Search for the cell housing the specified text and yield its (x, y) center coordinate. 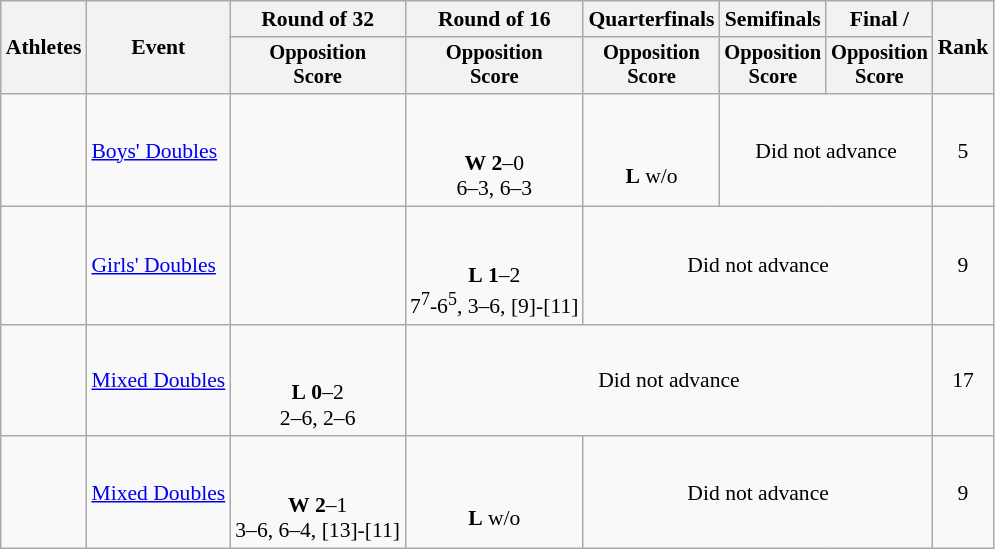
Rank (964, 48)
Event (158, 48)
Final / (880, 19)
Girls' Doubles (158, 266)
Semifinals (774, 19)
Round of 16 (494, 19)
W 2–1 3–6, 6–4, [13]-[11] (318, 493)
Quarterfinals (651, 19)
Boys' Doubles (158, 150)
L 1–2 77-65, 3–6, [9]-[11] (494, 266)
17 (964, 380)
Round of 32 (318, 19)
L 0–2 2–6, 2–6 (318, 380)
5 (964, 150)
Athletes (44, 48)
W 2–0 6–3, 6–3 (494, 150)
